From the cell containing the given text, extract its center point as (X, Y) coordinate. 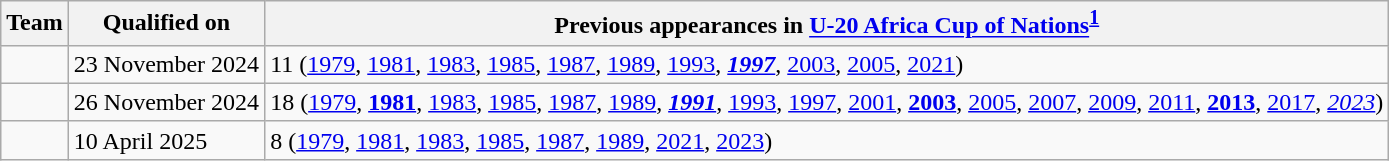
18 (1979, 1981, 1983, 1985, 1987, 1989, 1991, 1993, 1997, 2001, 2003, 2005, 2007, 2009, 2011, 2013, 2017, 2023) (827, 102)
23 November 2024 (166, 64)
26 November 2024 (166, 102)
11 (1979, 1981, 1983, 1985, 1987, 1989, 1993, 1997, 2003, 2005, 2021) (827, 64)
Qualified on (166, 24)
10 April 2025 (166, 140)
8 (1979, 1981, 1983, 1985, 1987, 1989, 2021, 2023) (827, 140)
Previous appearances in U-20 Africa Cup of Nations1 (827, 24)
Team (35, 24)
